Locate the cell with the specified text and output its (x, y) center coordinate. 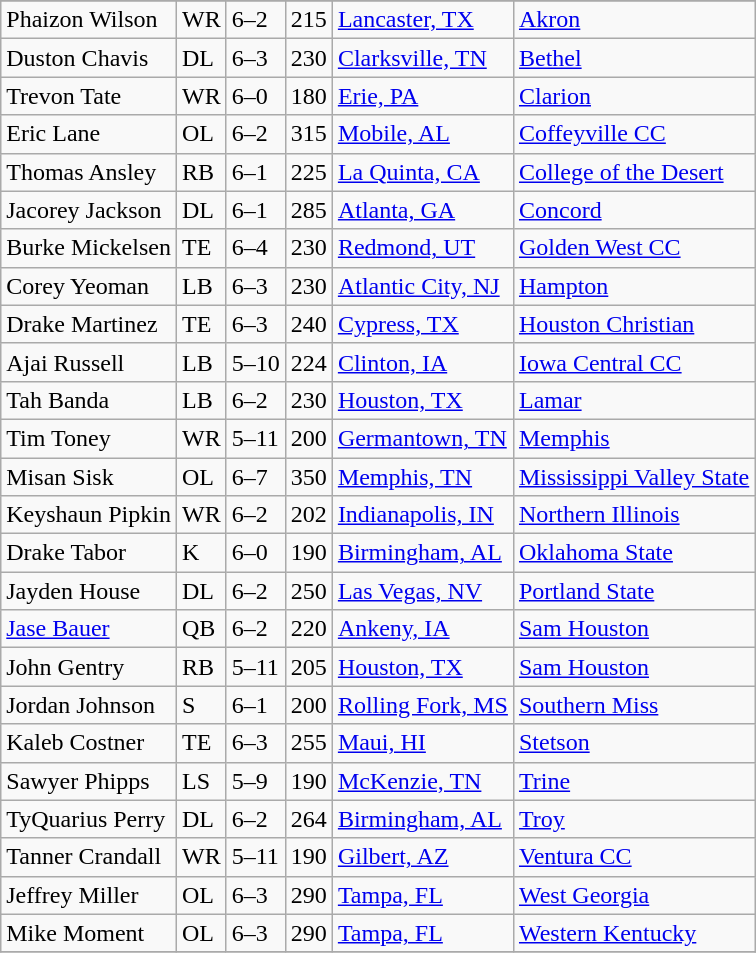
240 (308, 324)
Golden West CC (634, 248)
Tah Banda (89, 400)
Western Kentucky (634, 933)
Cypress, TX (422, 324)
Mike Moment (89, 933)
Lancaster, TX (422, 20)
180 (308, 96)
Southern Miss (634, 705)
5–10 (256, 362)
202 (308, 515)
Troy (634, 819)
285 (308, 210)
John Gentry (89, 667)
215 (308, 20)
225 (308, 172)
Indianapolis, IN (422, 515)
Trevon Tate (89, 96)
Akron (634, 20)
K (201, 553)
Ventura CC (634, 857)
Jeffrey Miller (89, 895)
Germantown, TN (422, 438)
255 (308, 743)
Gilbert, AZ (422, 857)
Phaizon Wilson (89, 20)
6–7 (256, 477)
Ankeny, IA (422, 629)
224 (308, 362)
220 (308, 629)
205 (308, 667)
S (201, 705)
Atlantic City, NJ (422, 286)
QB (201, 629)
Drake Martinez (89, 324)
Eric Lane (89, 134)
Thomas Ansley (89, 172)
350 (308, 477)
Sawyer Phipps (89, 781)
Erie, PA (422, 96)
Memphis (634, 438)
Clarion (634, 96)
Clinton, IA (422, 362)
Jase Bauer (89, 629)
Duston Chavis (89, 58)
LS (201, 781)
Maui, HI (422, 743)
Memphis, TN (422, 477)
McKenzie, TN (422, 781)
Tanner Crandall (89, 857)
5–9 (256, 781)
Northern Illinois (634, 515)
Jacorey Jackson (89, 210)
Iowa Central CC (634, 362)
Misan Sisk (89, 477)
250 (308, 591)
Corey Yeoman (89, 286)
Burke Mickelsen (89, 248)
Portland State (634, 591)
Coffeyville CC (634, 134)
6–4 (256, 248)
Las Vegas, NV (422, 591)
College of the Desert (634, 172)
TyQuarius Perry (89, 819)
West Georgia (634, 895)
Redmond, UT (422, 248)
Bethel (634, 58)
La Quinta, CA (422, 172)
Lamar (634, 400)
Tim Toney (89, 438)
Houston Christian (634, 324)
Ajai Russell (89, 362)
Atlanta, GA (422, 210)
Mobile, AL (422, 134)
Clarksville, TN (422, 58)
Stetson (634, 743)
Rolling Fork, MS (422, 705)
Kaleb Costner (89, 743)
Concord (634, 210)
Jordan Johnson (89, 705)
Oklahoma State (634, 553)
Keyshaun Pipkin (89, 515)
Hampton (634, 286)
264 (308, 819)
Mississippi Valley State (634, 477)
Trine (634, 781)
Drake Tabor (89, 553)
315 (308, 134)
Jayden House (89, 591)
